Detect which cell encompasses the target text, then output its [X, Y] center coordinate. 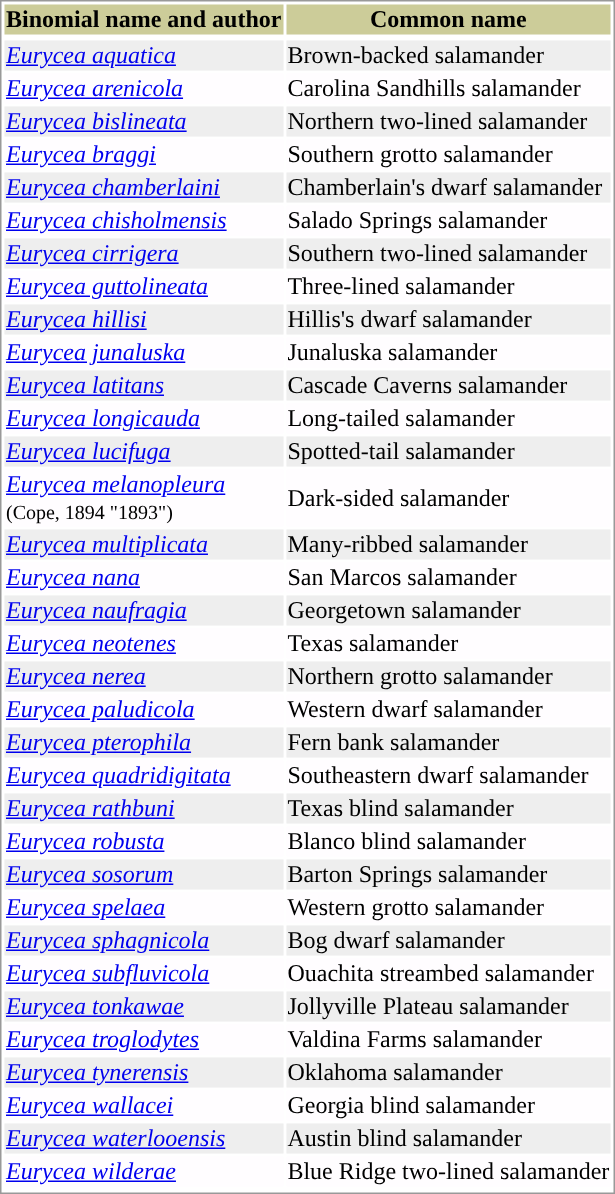
Valdina Farms salamander [448, 1039]
Eurycea guttolineata [143, 287]
Eurycea arenicola [143, 89]
Western grotto salamander [448, 907]
Hillis's dwarf salamander [448, 319]
Eurycea paludicola [143, 709]
Eurycea bislineata [143, 121]
Eurycea chisholmensis [143, 221]
Eurycea nerea [143, 677]
Common name [448, 19]
Austin blind salamander [448, 1139]
Eurycea braggi [143, 155]
Eurycea multiplicata [143, 545]
Eurycea chamberlaini [143, 187]
Eurycea spelaea [143, 907]
Eurycea pterophila [143, 743]
Eurycea sosorum [143, 875]
Binomial name and author [143, 19]
Long-tailed salamander [448, 419]
Eurycea tynerensis [143, 1073]
Southern two-lined salamander [448, 253]
Eurycea naufragia [143, 611]
Salado Springs salamander [448, 221]
Eurycea troglodytes [143, 1039]
Blue Ridge two-lined salamander [448, 1171]
Eurycea latitans [143, 385]
Junaluska salamander [448, 353]
Oklahoma salamander [448, 1073]
Northern two-lined salamander [448, 121]
Texas salamander [448, 643]
Texas blind salamander [448, 809]
Western dwarf salamander [448, 709]
Bog dwarf salamander [448, 941]
Eurycea lucifuga [143, 451]
Fern bank salamander [448, 743]
Dark-sided salamander [448, 498]
Many-ribbed salamander [448, 545]
Eurycea aquatica [143, 55]
Brown-backed salamander [448, 55]
Eurycea wallacei [143, 1105]
Carolina Sandhills salamander [448, 89]
Jollyville Plateau salamander [448, 1007]
Eurycea waterlooensis [143, 1139]
Eurycea tonkawae [143, 1007]
Ouachita streambed salamander [448, 973]
Cascade Caverns salamander [448, 385]
Three-lined salamander [448, 287]
Northern grotto salamander [448, 677]
Georgia blind salamander [448, 1105]
Eurycea hillisi [143, 319]
Georgetown salamander [448, 611]
Barton Springs salamander [448, 875]
Eurycea sphagnicola [143, 941]
Chamberlain's dwarf salamander [448, 187]
Eurycea junaluska [143, 353]
Eurycea rathbuni [143, 809]
Eurycea neotenes [143, 643]
Spotted-tail salamander [448, 451]
Eurycea quadridigitata [143, 775]
Southeastern dwarf salamander [448, 775]
Eurycea cirrigera [143, 253]
Eurycea longicauda [143, 419]
Southern grotto salamander [448, 155]
Blanco blind salamander [448, 841]
Eurycea nana [143, 577]
Eurycea melanopleura (Cope, 1894 "1893") [143, 498]
Eurycea wilderae [143, 1171]
San Marcos salamander [448, 577]
Eurycea subfluvicola [143, 973]
Eurycea robusta [143, 841]
